Locate the cell with the specified text and output its (x, y) center coordinate. 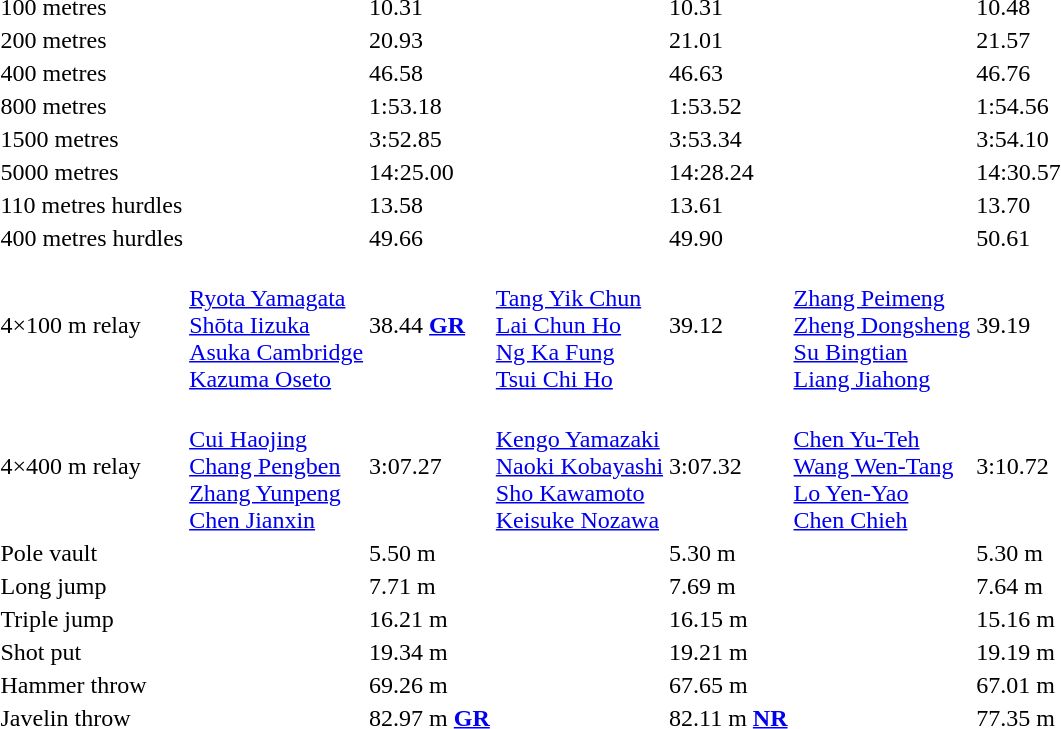
Cui HaojingChang PengbenZhang YunpengChen Jianxin (276, 466)
3:07.32 (728, 466)
39.12 (728, 325)
49.90 (728, 238)
1:53.52 (728, 106)
19.21 m (728, 652)
14:28.24 (728, 172)
13.58 (430, 205)
38.44 GR (430, 325)
7.69 m (728, 586)
16.15 m (728, 619)
3:52.85 (430, 139)
21.01 (728, 40)
Chen Yu-TehWang Wen-TangLo Yen-YaoChen Chieh (882, 466)
5.50 m (430, 553)
Ryota YamagataShōta IizukaAsuka CambridgeKazuma Oseto (276, 325)
46.58 (430, 73)
14:25.00 (430, 172)
Kengo YamazakiNaoki KobayashiSho KawamotoKeisuke Nozawa (579, 466)
19.34 m (430, 652)
3:07.27 (430, 466)
46.63 (728, 73)
3:53.34 (728, 139)
67.65 m (728, 685)
5.30 m (728, 553)
69.26 m (430, 685)
Zhang PeimengZheng DongshengSu BingtianLiang Jiahong (882, 325)
7.71 m (430, 586)
49.66 (430, 238)
16.21 m (430, 619)
1:53.18 (430, 106)
13.61 (728, 205)
20.93 (430, 40)
Tang Yik ChunLai Chun HoNg Ka FungTsui Chi Ho (579, 325)
